Find where the given text appears and provide that cell's center as (X, Y) coordinate. 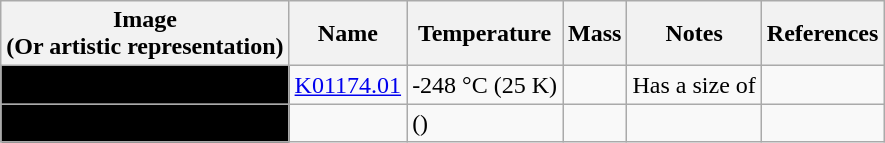
K01174.01 (348, 85)
References (822, 34)
Mass (595, 34)
-248 °C (25 K) (485, 85)
Has a size of (694, 85)
Temperature (485, 34)
Name (348, 34)
() (485, 123)
Image(Or artistic representation) (145, 34)
Notes (694, 34)
